Return [X, Y] of the center of cell containing provided text 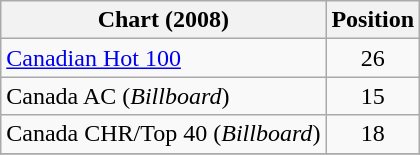
Position [373, 20]
26 [373, 58]
18 [373, 134]
Canada CHR/Top 40 (Billboard) [164, 134]
Canadian Hot 100 [164, 58]
Chart (2008) [164, 20]
Canada AC (Billboard) [164, 96]
15 [373, 96]
